From the cell containing the given text, extract its center point as [x, y] coordinate. 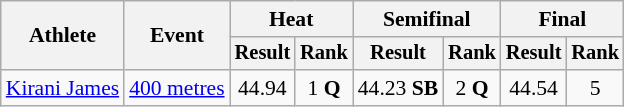
Athlete [62, 36]
44.54 [534, 88]
Final [562, 19]
400 metres [176, 88]
44.94 [263, 88]
Heat [292, 19]
44.23 SB [398, 88]
Event [176, 36]
5 [595, 88]
2 Q [472, 88]
Semifinal [427, 19]
Kirani James [62, 88]
1 Q [324, 88]
